Provide the (X, Y) coordinate of the cell's center where the given text is located.  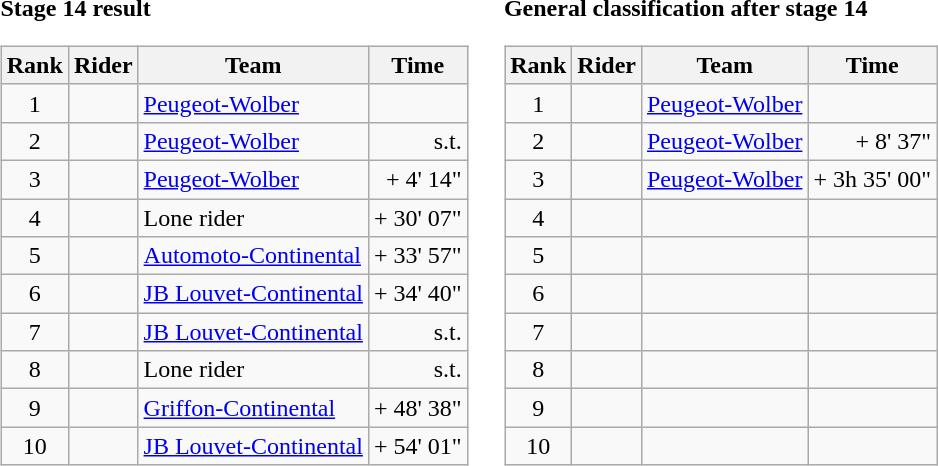
+ 8' 37" (872, 141)
Griffon-Continental (253, 408)
+ 33' 57" (418, 256)
+ 30' 07" (418, 217)
+ 54' 01" (418, 446)
+ 48' 38" (418, 408)
+ 4' 14" (418, 179)
+ 34' 40" (418, 294)
+ 3h 35' 00" (872, 179)
Automoto-Continental (253, 256)
